Return the [x, y] coordinate for the center point of the cell that contains the specified text.  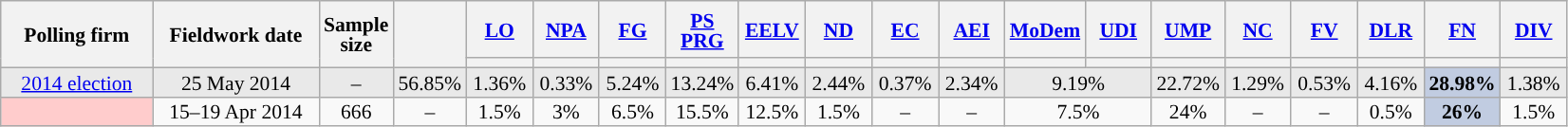
Samplesize [356, 34]
AEI [972, 29]
15–19 Apr 2014 [235, 112]
0.37% [905, 82]
NC [1258, 29]
LO [499, 29]
PSPRG [702, 29]
FG [632, 29]
666 [356, 112]
UMP [1188, 29]
24% [1188, 112]
28.98% [1462, 82]
Fieldwork date [235, 34]
7.5% [1078, 112]
DLR [1391, 29]
FV [1324, 29]
9.19% [1078, 82]
ND [838, 29]
NPA [566, 29]
MoDem [1045, 29]
5.24% [632, 82]
3% [566, 112]
22.72% [1188, 82]
EELV [772, 29]
2014 election [77, 82]
4.16% [1391, 82]
EC [905, 29]
15.5% [702, 112]
2.34% [972, 82]
0.5% [1391, 112]
6.41% [772, 82]
56.85% [429, 82]
1.36% [499, 82]
25 May 2014 [235, 82]
DIV [1534, 29]
6.5% [632, 112]
UDI [1118, 29]
FN [1462, 29]
1.29% [1258, 82]
12.5% [772, 112]
1.38% [1534, 82]
0.33% [566, 82]
2.44% [838, 82]
13.24% [702, 82]
Polling firm [77, 34]
0.53% [1324, 82]
26% [1462, 112]
